Determine the [X, Y] coordinate at the center of the cell enclosing the given text.  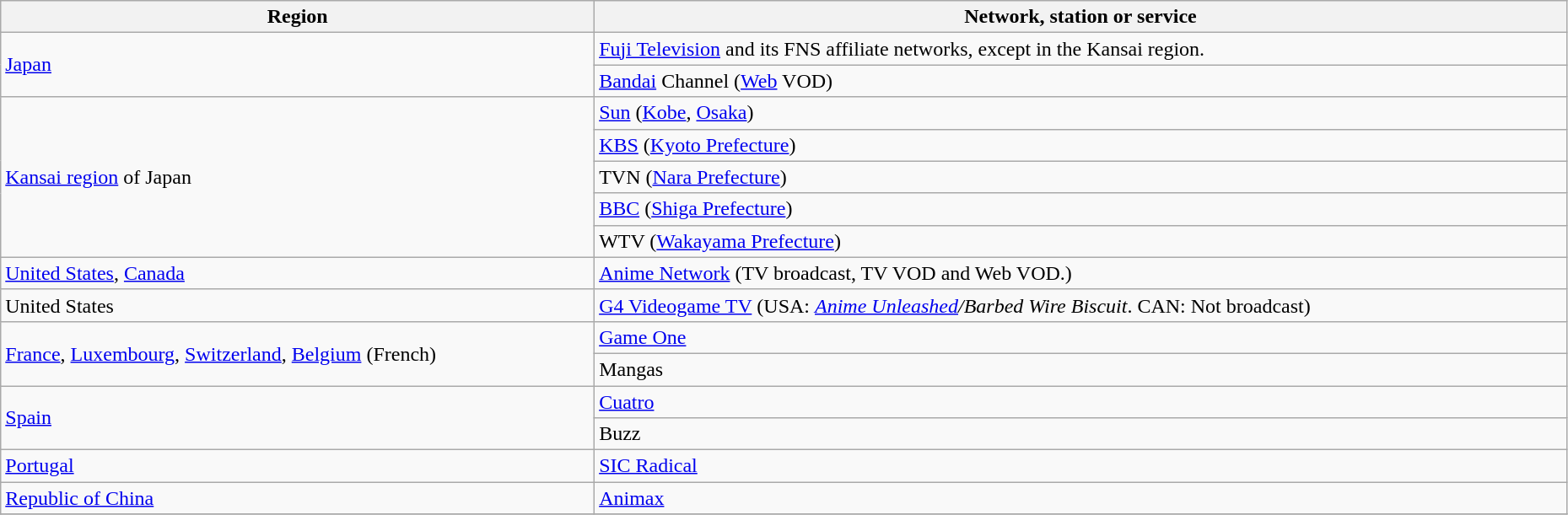
Portugal [298, 466]
BBC (Shiga Prefecture) [1081, 209]
Sun (Kobe, Osaka) [1081, 113]
G4 Videogame TV (USA: Anime Unleashed/Barbed Wire Biscuit. CAN: Not broadcast) [1081, 305]
KBS (Kyoto Prefecture) [1081, 145]
Fuji Television and its FNS affiliate networks, except in the Kansai region. [1081, 49]
TVN (Nara Prefecture) [1081, 177]
Anime Network (TV broadcast, TV VOD and Web VOD.) [1081, 273]
SIC Radical [1081, 466]
Japan [298, 65]
Spain [298, 418]
Network, station or service [1081, 17]
Republic of China [298, 498]
Region [298, 17]
United States, Canada [298, 273]
Kansai region of Japan [298, 177]
France, Luxembourg, Switzerland, Belgium (French) [298, 353]
Cuatro [1081, 402]
Mangas [1081, 369]
Buzz [1081, 434]
United States [298, 305]
Bandai Channel (Web VOD) [1081, 81]
Animax [1081, 498]
WTV (Wakayama Prefecture) [1081, 241]
Game One [1081, 337]
